Identify which cell holds the provided text, then report its [X, Y] central coordinate. 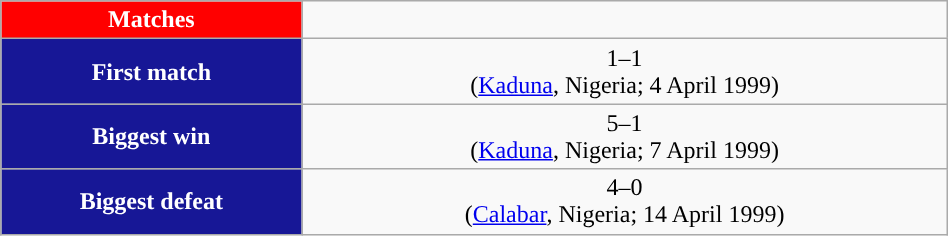
4–0 (Calabar, Nigeria; 14 April 1999) [624, 202]
1–1 (Kaduna, Nigeria; 4 April 1999) [624, 72]
5–1 (Kaduna, Nigeria; 7 April 1999) [624, 136]
Biggest defeat [152, 202]
Biggest win [152, 136]
Matches [152, 20]
First match [152, 72]
